Scan for the cell matching the given text and deliver its [X, Y] coordinate at center. 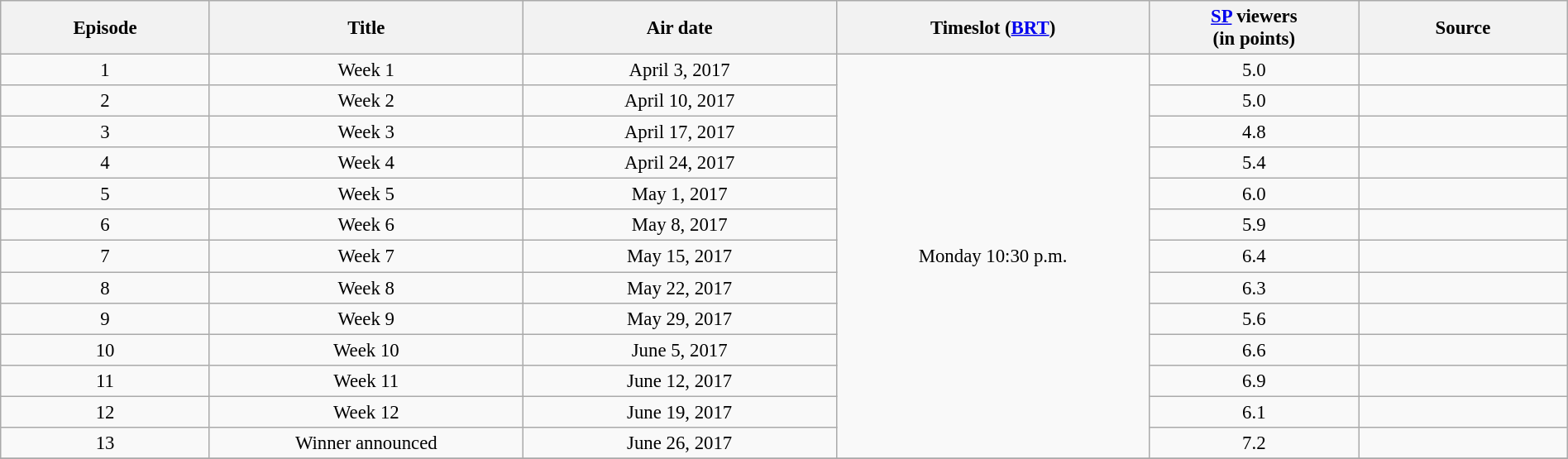
Source [1464, 28]
5.9 [1254, 226]
June 26, 2017 [680, 443]
Week 10 [366, 350]
Week 9 [366, 318]
June 19, 2017 [680, 412]
6.0 [1254, 194]
Title [366, 28]
Week 7 [366, 256]
6.3 [1254, 288]
6.9 [1254, 380]
April 3, 2017 [680, 70]
6.4 [1254, 256]
13 [106, 443]
Monday 10:30 p.m. [992, 256]
June 5, 2017 [680, 350]
Week 8 [366, 288]
7 [106, 256]
May 22, 2017 [680, 288]
Winner announced [366, 443]
SP viewers(in points) [1254, 28]
6 [106, 226]
Week 3 [366, 132]
Timeslot (BRT) [992, 28]
May 29, 2017 [680, 318]
May 1, 2017 [680, 194]
Week 12 [366, 412]
5.4 [1254, 163]
Week 2 [366, 101]
12 [106, 412]
April 24, 2017 [680, 163]
Week 11 [366, 380]
7.2 [1254, 443]
Air date [680, 28]
4.8 [1254, 132]
8 [106, 288]
2 [106, 101]
April 17, 2017 [680, 132]
11 [106, 380]
May 8, 2017 [680, 226]
4 [106, 163]
April 10, 2017 [680, 101]
6.6 [1254, 350]
1 [106, 70]
Week 6 [366, 226]
Week 5 [366, 194]
6.1 [1254, 412]
9 [106, 318]
June 12, 2017 [680, 380]
Week 4 [366, 163]
Episode [106, 28]
3 [106, 132]
Week 1 [366, 70]
5 [106, 194]
5.6 [1254, 318]
10 [106, 350]
May 15, 2017 [680, 256]
